Extract the (X, Y) coordinate from the center of the cell holding the provided text.  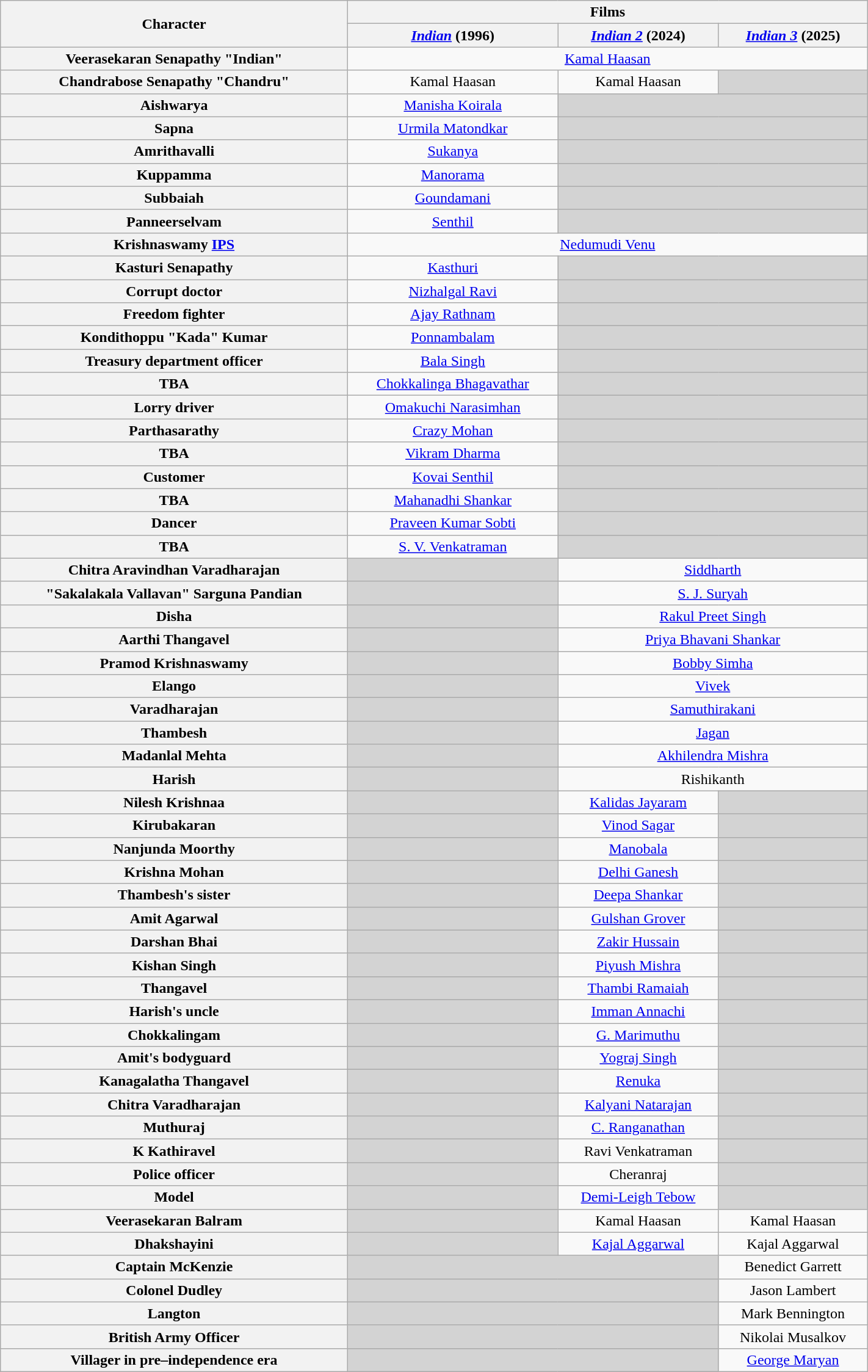
Veerasekaran Senapathy "Indian" (175, 59)
Benedict Garrett (793, 1267)
Bobby Simha (713, 662)
Ravi Venkatraman (638, 1151)
Chitra Varadharajan (175, 1105)
Cheranraj (638, 1174)
Mahanadhi Shankar (453, 500)
Deepa Shankar (638, 895)
Priya Bhavani Shankar (713, 639)
Police officer (175, 1174)
Aishwarya (175, 105)
K Kathiravel (175, 1151)
Praveen Kumar Sobti (453, 523)
Chandrabose Senapathy "Chandru" (175, 82)
C. Ranganathan (638, 1128)
Mark Bennington (793, 1313)
Kasthuri (453, 267)
Nedumudi Venu (607, 244)
Nizhalgal Ravi (453, 291)
Indian (1996) (453, 35)
Captain McKenzie (175, 1267)
Kalidas Jayaram (638, 802)
Veerasekaran Balram (175, 1221)
Bala Singh (453, 361)
Rishikanth (713, 779)
Zakir Hussain (638, 942)
Amrithavalli (175, 151)
Crazy Mohan (453, 430)
Aarthi Thangavel (175, 639)
Elango (175, 686)
Varadharajan (175, 710)
Kishan Singh (175, 965)
Corrupt doctor (175, 291)
Panneerselvam (175, 221)
Vivek (713, 686)
Freedom fighter (175, 314)
Thangavel (175, 988)
Manobala (638, 849)
Chokkalinga Bhagavathar (453, 384)
Jason Lambert (793, 1290)
Chitra Aravindhan Varadharajan (175, 570)
"Sakalakala Vallavan" Sarguna Pandian (175, 593)
Chokkalingam (175, 1035)
Madanlal Mehta (175, 756)
Colonel Dudley (175, 1290)
Jagan (713, 733)
Sapna (175, 128)
Kasturi Senapathy (175, 267)
Model (175, 1197)
Lorry driver (175, 407)
Siddharth (713, 570)
Kanagalatha Thangavel (175, 1081)
Yograj Singh (638, 1058)
S. J. Suryah (713, 593)
Vinod Sagar (638, 826)
Character (175, 24)
Kirubakaran (175, 826)
Kuppamma (175, 175)
Darshan Bhai (175, 942)
Kondithoppu "Kada" Kumar (175, 338)
Nilesh Krishnaa (175, 802)
Ponnambalam (453, 338)
Renuka (638, 1081)
Langton (175, 1313)
Nanjunda Moorthy (175, 849)
Krishna Mohan (175, 872)
Urmila Matondkar (453, 128)
Sukanya (453, 151)
Rakul Preet Singh (713, 616)
Dancer (175, 523)
Goundamani (453, 198)
Piyush Mishra (638, 965)
Harish (175, 779)
Omakuchi Narasimhan (453, 407)
Treasury department officer (175, 361)
Customer (175, 477)
Indian 2 (2024) (638, 35)
Thambesh (175, 733)
Senthil (453, 221)
Kalyani Natarajan (638, 1105)
S. V. Venkatraman (453, 546)
Akhilendra Mishra (713, 756)
Thambesh's sister (175, 895)
Thambi Ramaiah (638, 988)
Harish's uncle (175, 1011)
Films (607, 12)
Nikolai Musalkov (793, 1337)
Disha (175, 616)
Delhi Ganesh (638, 872)
Pramod Krishnaswamy (175, 662)
Amit's bodyguard (175, 1058)
Ajay Rathnam (453, 314)
Manisha Koirala (453, 105)
Imman Annachi (638, 1011)
Muthuraj (175, 1128)
Villager in pre–independence era (175, 1360)
Demi-Leigh Tebow (638, 1197)
Amit Agarwal (175, 918)
Krishnaswamy IPS (175, 244)
British Army Officer (175, 1337)
George Maryan (793, 1360)
Kovai Senthil (453, 477)
Vikram Dharma (453, 454)
Subbaiah (175, 198)
Parthasarathy (175, 430)
Indian 3 (2025) (793, 35)
Gulshan Grover (638, 918)
Samuthirakani (713, 710)
Dhakshayini (175, 1244)
Manorama (453, 175)
G. Marimuthu (638, 1035)
